Detect which cell encompasses the target text, then output its [x, y] center coordinate. 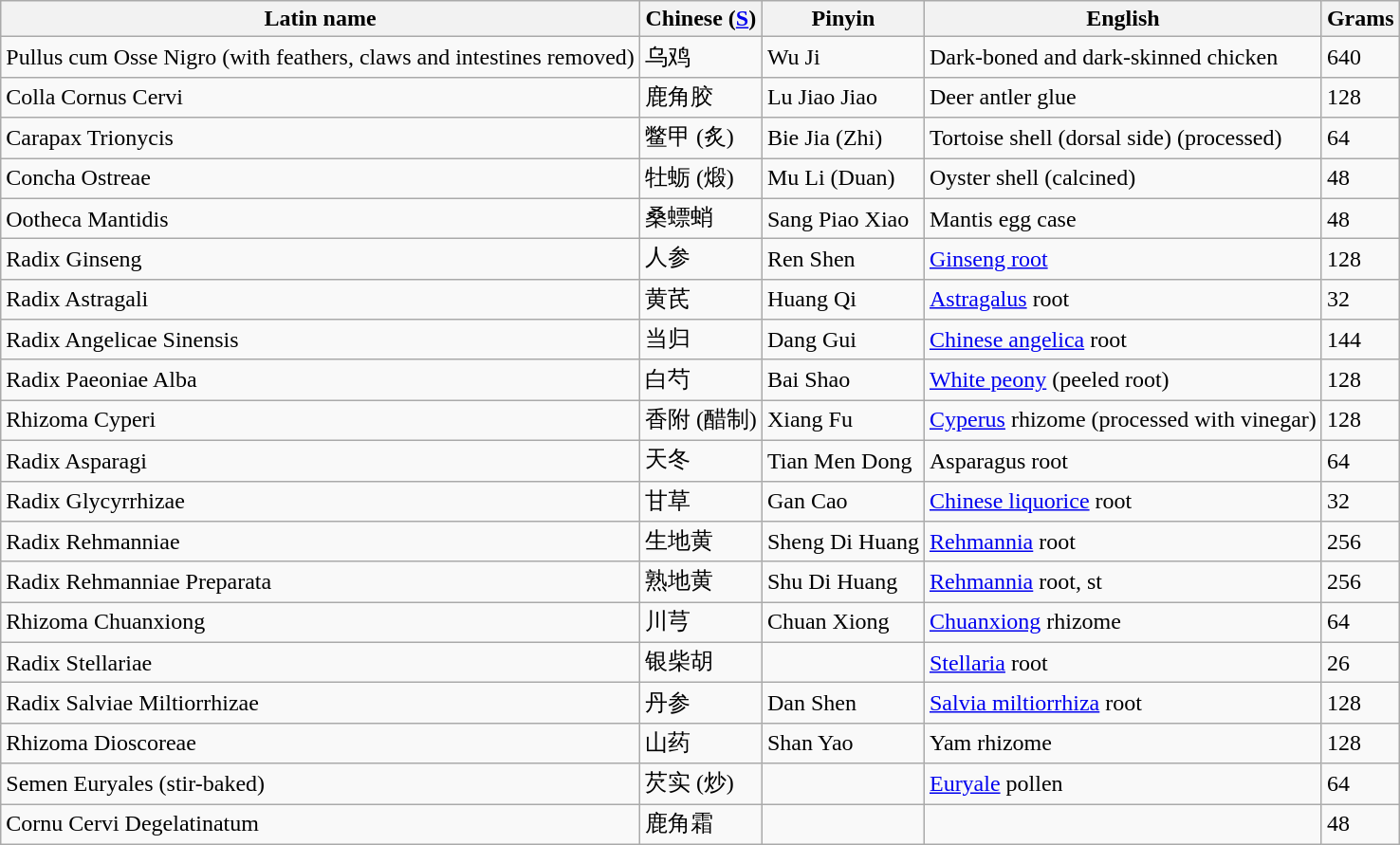
牡蛎 (煅) [700, 178]
Rehmannia root, st [1123, 582]
Ren Shen [842, 260]
Sang Piao Xiao [842, 218]
Tortoise shell (dorsal side) (processed) [1123, 138]
Carapax Trionycis [321, 138]
当归 [700, 340]
鹿角胶 [700, 97]
Bai Shao [842, 379]
鹿角霜 [700, 825]
Dan Shen [842, 704]
Radix Angelicae Sinensis [321, 340]
Chuan Xiong [842, 622]
生地黄 [700, 542]
Deer antler glue [1123, 97]
White peony (peeled root) [1123, 379]
English [1123, 19]
Huang Qi [842, 300]
Cornu Cervi Degelatinatum [321, 825]
Chuanxiong rhizome [1123, 622]
人参 [700, 260]
Rhizoma Dioscoreae [321, 744]
Cyperus rhizome (processed with vinegar) [1123, 421]
Radix Rehmanniae [321, 542]
Stellaria root [1123, 662]
桑螵蛸 [700, 218]
Tian Men Dong [842, 461]
Pullus cum Osse Nigro (with feathers, claws and intestines removed) [321, 57]
川芎 [700, 622]
鳖甲 (炙) [700, 138]
Rhizoma Cyperi [321, 421]
Euryale pollen [1123, 783]
Radix Stellariae [321, 662]
Rhizoma Chuanxiong [321, 622]
Radix Salviae Miltiorrhizae [321, 704]
26 [1360, 662]
Semen Euryales (stir-baked) [321, 783]
Shu Di Huang [842, 582]
Radix Ginseng [321, 260]
Mu Li (Duan) [842, 178]
Concha Ostreae [321, 178]
芡实 (炒) [700, 783]
Shan Yao [842, 744]
Radix Glycyrrhizae [321, 501]
山药 [700, 744]
甘草 [700, 501]
Radix Asparagi [321, 461]
丹参 [700, 704]
640 [1360, 57]
Dark-boned and dark-skinned chicken [1123, 57]
白芍 [700, 379]
天冬 [700, 461]
Mantis egg case [1123, 218]
Astragalus root [1123, 300]
Ginseng root [1123, 260]
银柴胡 [700, 662]
Chinese (S) [700, 19]
香附 (醋制) [700, 421]
Colla Cornus Cervi [321, 97]
Gan Cao [842, 501]
乌鸡 [700, 57]
Salvia miltiorrhiza root [1123, 704]
Chinese liquorice root [1123, 501]
Chinese angelica root [1123, 340]
Grams [1360, 19]
144 [1360, 340]
Bie Jia (Zhi) [842, 138]
Ootheca Mantidis [321, 218]
Asparagus root [1123, 461]
Radix Rehmanniae Preparata [321, 582]
Pinyin [842, 19]
Xiang Fu [842, 421]
Rehmannia root [1123, 542]
熟地黄 [700, 582]
Oyster shell (calcined) [1123, 178]
Wu Ji [842, 57]
Latin name [321, 19]
Radix Astragali [321, 300]
Radix Paeoniae Alba [321, 379]
黄芪 [700, 300]
Dang Gui [842, 340]
Lu Jiao Jiao [842, 97]
Yam rhizome [1123, 744]
Sheng Di Huang [842, 542]
